Find where the given text appears and provide that cell's center as (X, Y) coordinate. 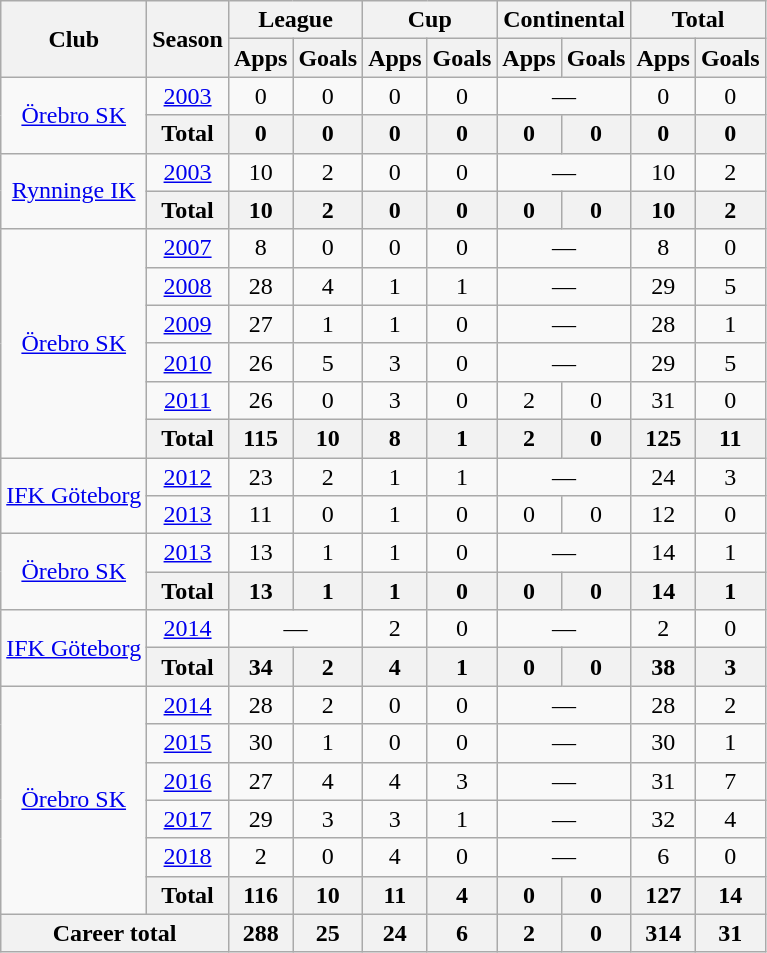
116 (260, 895)
288 (260, 933)
38 (663, 667)
2010 (188, 362)
2012 (188, 477)
Rynninge IK (74, 191)
125 (663, 438)
Club (74, 39)
127 (663, 895)
314 (663, 933)
34 (260, 667)
League (295, 20)
2017 (188, 819)
2015 (188, 743)
2011 (188, 400)
2007 (188, 248)
Career total (115, 933)
Cup (430, 20)
23 (260, 477)
25 (328, 933)
12 (663, 515)
Continental (564, 20)
2018 (188, 857)
115 (260, 438)
7 (730, 781)
Season (188, 39)
32 (663, 819)
2016 (188, 781)
2009 (188, 324)
2008 (188, 286)
